Scan for the cell matching the given text and deliver its (X, Y) coordinate at center. 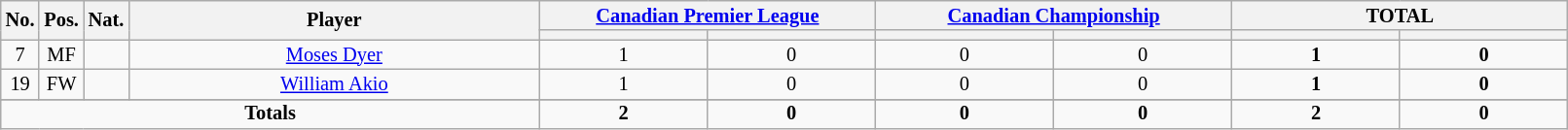
No. (20, 19)
Pos. (60, 19)
William Akio (334, 83)
Player (334, 19)
FW (60, 83)
Totals (271, 114)
Moses Dyer (334, 54)
MF (60, 54)
7 (20, 54)
Canadian Championship (1053, 16)
Canadian Premier League (707, 16)
19 (20, 83)
Nat. (106, 19)
TOTAL (1400, 16)
